From the cell containing the given text, extract its center point as (X, Y) coordinate. 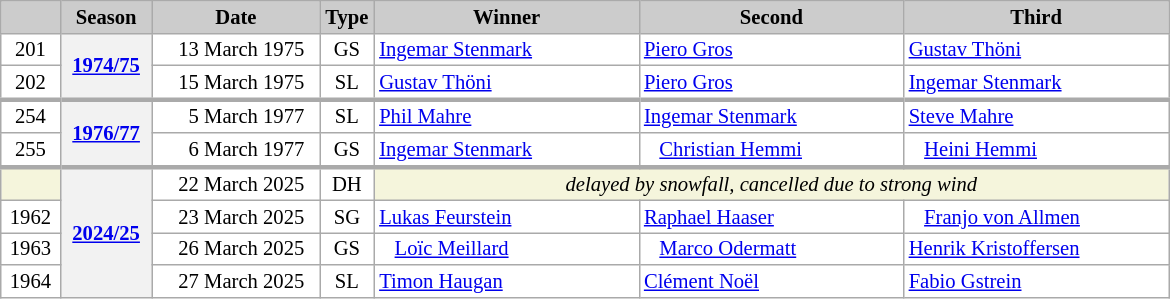
23 March 2025 (236, 216)
Clément Noël (772, 280)
Date (236, 16)
Raphael Haaser (772, 216)
Season (106, 16)
Marco Odermatt (772, 248)
Third (1036, 16)
Heini Hemmi (1036, 149)
15 March 1975 (236, 82)
Christian Hemmi (772, 149)
254 (30, 116)
13 March 1975 (236, 49)
Timon Haugan (506, 280)
Steve Mahre (1036, 116)
Franjo von Allmen (1036, 216)
5 March 1977 (236, 116)
SG (348, 216)
26 March 2025 (236, 248)
Henrik Kristoffersen (1036, 248)
Phil Mahre (506, 116)
201 (30, 49)
DH (348, 183)
1976/77 (106, 133)
1962 (30, 216)
255 (30, 149)
202 (30, 82)
1963 (30, 248)
6 March 1977 (236, 149)
Winner (506, 16)
22 March 2025 (236, 183)
Fabio Gstrein (1036, 280)
Loïc Meillard (506, 248)
27 March 2025 (236, 280)
1964 (30, 280)
delayed by snowfall, cancelled due to strong wind (771, 183)
1974/75 (106, 66)
2024/25 (106, 231)
Second (772, 16)
Lukas Feurstein (506, 216)
Type (348, 16)
